Identify which cell holds the provided text, then report its (x, y) central coordinate. 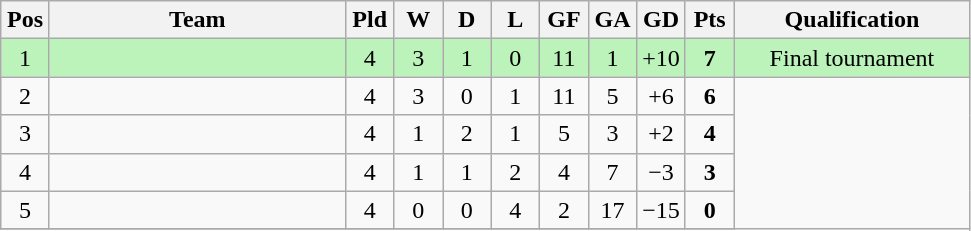
W (418, 20)
L (516, 20)
6 (710, 96)
Pos (26, 20)
17 (612, 210)
Pld (370, 20)
Qualification (852, 20)
+6 (662, 96)
Final tournament (852, 58)
+2 (662, 134)
GF (564, 20)
−15 (662, 210)
−3 (662, 172)
D (466, 20)
+10 (662, 58)
GD (662, 20)
Team (197, 20)
GA (612, 20)
Pts (710, 20)
